Scan for the cell matching the given text and deliver its [X, Y] coordinate at center. 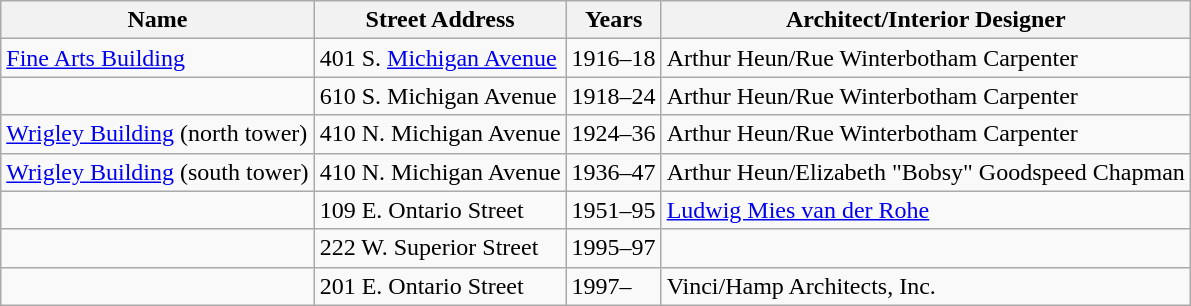
222 W. Superior Street [440, 248]
109 E. Ontario Street [440, 210]
Fine Arts Building [158, 58]
1918–24 [614, 96]
Ludwig Mies van der Rohe [926, 210]
Name [158, 20]
1951–95 [614, 210]
Years [614, 20]
1997– [614, 286]
Wrigley Building (north tower) [158, 134]
Street Address [440, 20]
1936–47 [614, 172]
Vinci/Hamp Architects, Inc. [926, 286]
Architect/Interior Designer [926, 20]
1916–18 [614, 58]
401 S. Michigan Avenue [440, 58]
Wrigley Building (south tower) [158, 172]
Arthur Heun/Elizabeth "Bobsy" Goodspeed Chapman [926, 172]
1995–97 [614, 248]
1924–36 [614, 134]
201 E. Ontario Street [440, 286]
610 S. Michigan Avenue [440, 96]
